Output the [X, Y] coordinate of the center of the cell containing the given text.  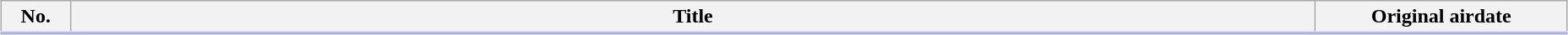
Original airdate [1441, 17]
Title [693, 17]
No. [35, 17]
